Capture the cell that displays the provided text and extract its [x, y] central coordinate. 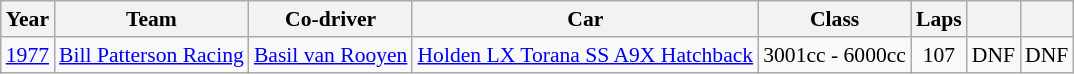
Bill Patterson Racing [152, 55]
107 [939, 55]
Laps [939, 19]
Class [834, 19]
Basil van Rooyen [331, 55]
1977 [28, 55]
Holden LX Torana SS A9X Hatchback [585, 55]
Co-driver [331, 19]
3001cc - 6000cc [834, 55]
Team [152, 19]
Year [28, 19]
Car [585, 19]
